Output the [X, Y] coordinate of the center of the cell containing the given text.  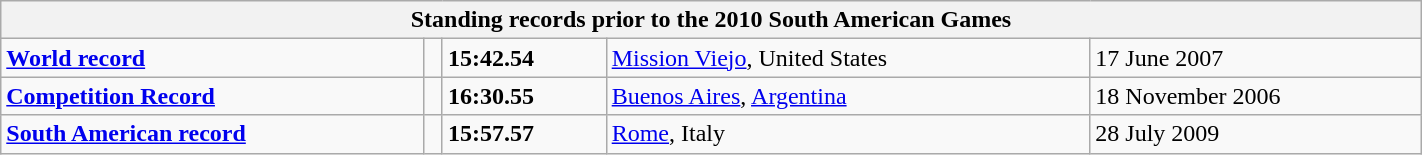
17 June 2007 [1256, 58]
16:30.55 [524, 96]
Standing records prior to the 2010 South American Games [711, 20]
World record [212, 58]
15:42.54 [524, 58]
28 July 2009 [1256, 134]
Mission Viejo, United States [848, 58]
18 November 2006 [1256, 96]
Rome, Italy [848, 134]
Competition Record [212, 96]
South American record [212, 134]
15:57.57 [524, 134]
Buenos Aires, Argentina [848, 96]
